Pinpoint the cell where the given text exists, returning its (X, Y) midpoint coordinate. 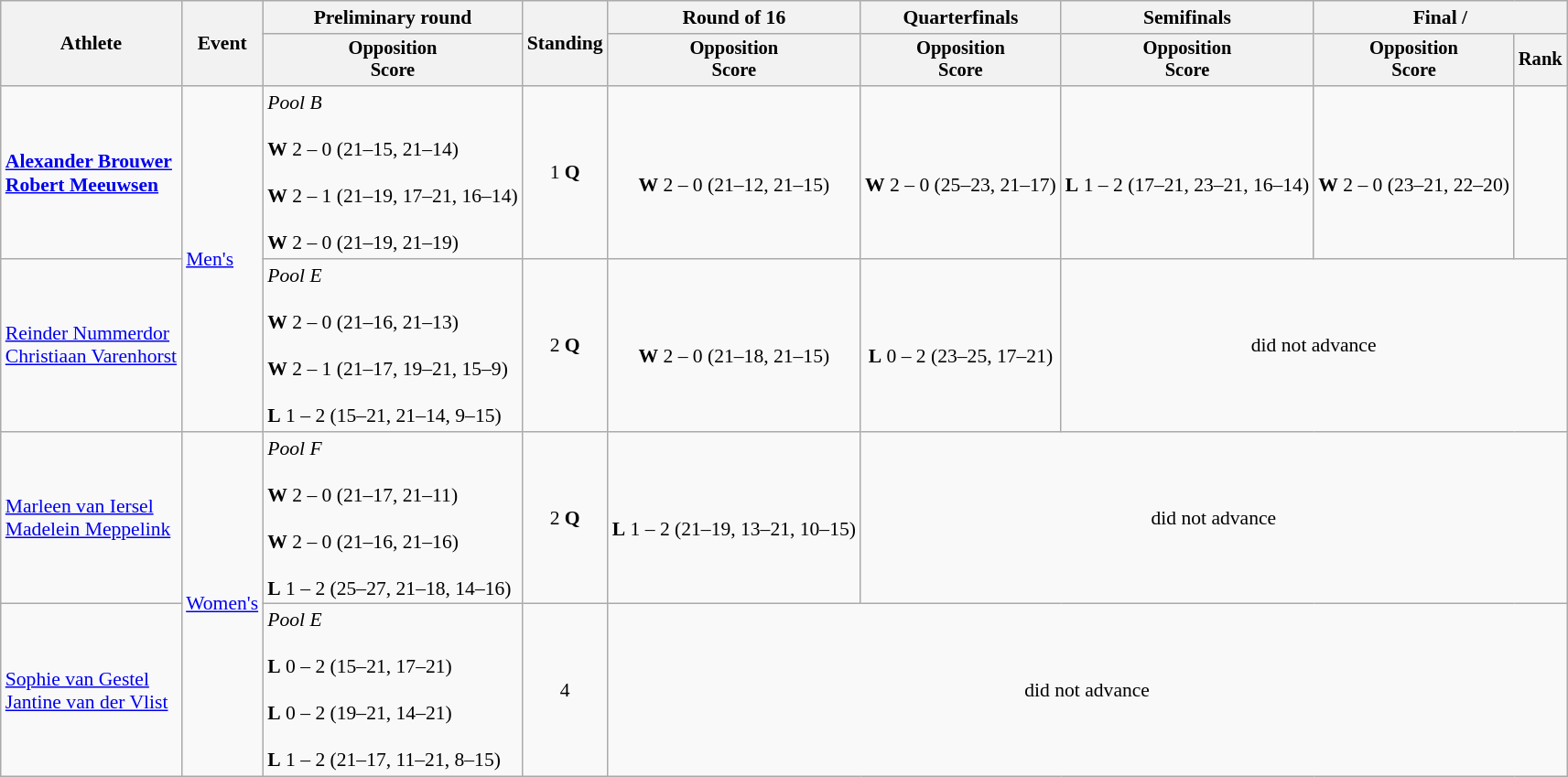
Women's (222, 604)
W 2 – 0 (25–23, 21–17) (961, 172)
Reinder NummerdorChristiaan Varenhorst (92, 346)
L 1 – 2 (17–21, 23–21, 16–14) (1187, 172)
Quarterfinals (961, 17)
L 0 – 2 (23–25, 17–21) (961, 346)
Pool FW 2 – 0 (21–17, 21–11)W 2 – 0 (21–16, 21–16)L 1 – 2 (25–27, 21–18, 14–16) (393, 518)
Event (222, 44)
Men's (222, 258)
Pool EL 0 – 2 (15–21, 17–21)L 0 – 2 (19–21, 14–21)L 1 – 2 (21–17, 11–21, 8–15) (393, 690)
W 2 – 0 (23–21, 22–20) (1413, 172)
Sophie van GestelJantine van der Vlist (92, 690)
W 2 – 0 (21–12, 21–15) (734, 172)
Round of 16 (734, 17)
Rank (1541, 60)
Standing (566, 44)
Marleen van IerselMadelein Meppelink (92, 518)
Athlete (92, 44)
Semifinals (1187, 17)
1 Q (566, 172)
Final / (1440, 17)
Preliminary round (393, 17)
Alexander BrouwerRobert Meeuwsen (92, 172)
L 1 – 2 (21–19, 13–21, 10–15) (734, 518)
Pool BW 2 – 0 (21–15, 21–14)W 2 – 1 (21–19, 17–21, 16–14)W 2 – 0 (21–19, 21–19) (393, 172)
4 (566, 690)
Pool EW 2 – 0 (21–16, 21–13)W 2 – 1 (21–17, 19–21, 15–9)L 1 – 2 (15–21, 21–14, 9–15) (393, 346)
W 2 – 0 (21–18, 21–15) (734, 346)
